Identify which cell holds the provided text, then report its (x, y) central coordinate. 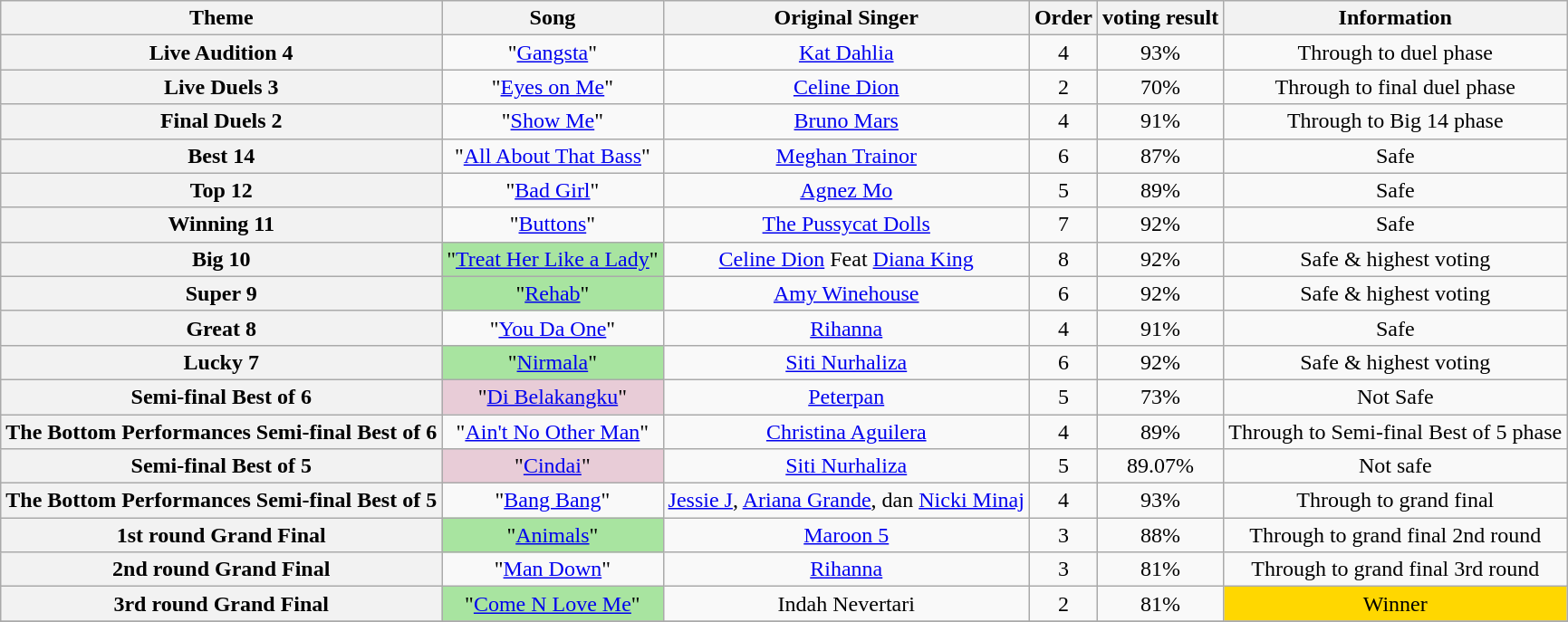
"Animals" (553, 535)
Order (1063, 18)
Big 10 (221, 259)
70% (1159, 87)
3rd round Grand Final (221, 604)
"Gangsta" (553, 53)
The Bottom Performances Semi-final Best of 5 (221, 501)
Information (1395, 18)
2nd round Grand Final (221, 569)
Lucky 7 (221, 362)
"Rehab" (553, 293)
Top 12 (221, 190)
Live Audition 4 (221, 53)
"Di Belakangku" (553, 397)
Super 9 (221, 293)
Celine Dion Feat Diana King (846, 259)
7 (1063, 225)
Amy Winehouse (846, 293)
73% (1159, 397)
Jessie J, Ariana Grande, dan Nicki Minaj (846, 501)
Through to Big 14 phase (1395, 121)
88% (1159, 535)
"Eyes on Me" (553, 87)
89.07% (1159, 466)
Final Duels 2 (221, 121)
Peterpan (846, 397)
Bruno Mars (846, 121)
Through to grand final 3rd round (1395, 569)
Great 8 (221, 328)
"Bad Girl" (553, 190)
"Ain't No Other Man" (553, 432)
"Bang Bang" (553, 501)
Semi-final Best of 6 (221, 397)
"Buttons" (553, 225)
Not Safe (1395, 397)
Through to final duel phase (1395, 87)
1st round Grand Final (221, 535)
Agnez Mo (846, 190)
"Man Down" (553, 569)
"Cindai" (553, 466)
Maroon 5 (846, 535)
The Pussycat Dolls (846, 225)
"Nirmala" (553, 362)
The Bottom Performances Semi-final Best of 6 (221, 432)
Original Singer (846, 18)
Through to grand final 2nd round (1395, 535)
"Come N Love Me" (553, 604)
Winner (1395, 604)
Best 14 (221, 156)
Kat Dahlia (846, 53)
Through to grand final (1395, 501)
Theme (221, 18)
Semi-final Best of 5 (221, 466)
Indah Nevertari (846, 604)
"Treat Her Like a Lady" (553, 259)
Meghan Trainor (846, 156)
Through to Semi-final Best of 5 phase (1395, 432)
Winning 11 (221, 225)
"Show Me" (553, 121)
Live Duels 3 (221, 87)
"You Da One" (553, 328)
"All About That Bass" (553, 156)
Christina Aguilera (846, 432)
8 (1063, 259)
Song (553, 18)
Not safe (1395, 466)
Celine Dion (846, 87)
voting result (1159, 18)
87% (1159, 156)
Through to duel phase (1395, 53)
